Scan for the cell matching the given text and deliver its (X, Y) coordinate at center. 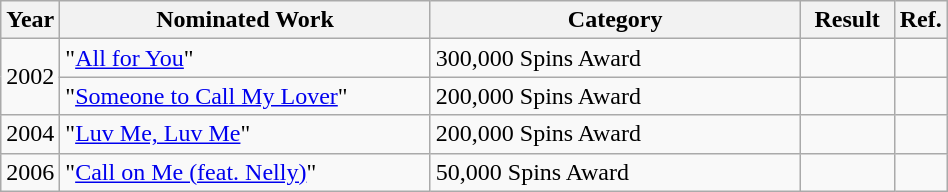
Category (615, 20)
"Someone to Call My Lover" (245, 96)
300,000 Spins Award (615, 58)
2004 (30, 134)
50,000 Spins Award (615, 172)
"All for You" (245, 58)
"Call on Me (feat. Nelly)" (245, 172)
Ref. (920, 20)
"Luv Me, Luv Me" (245, 134)
2002 (30, 77)
2006 (30, 172)
Result (847, 20)
Year (30, 20)
Nominated Work (245, 20)
